Pinpoint the cell where the given text exists, returning its (x, y) midpoint coordinate. 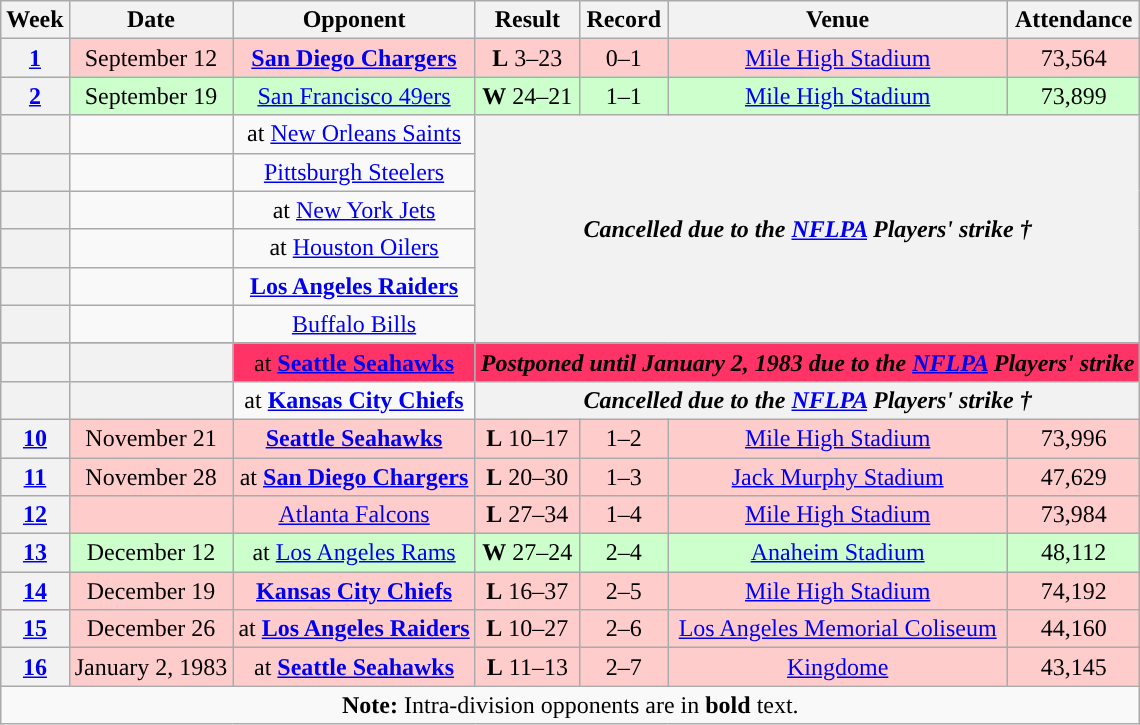
L 11–13 (527, 667)
Kingdome (838, 667)
Venue (838, 20)
Record (623, 20)
L 10–27 (527, 629)
W 24–21 (527, 96)
at San Diego Chargers (354, 477)
73,899 (1074, 96)
Jack Murphy Stadium (838, 477)
Result (527, 20)
L 20–30 (527, 477)
2–6 (623, 629)
13 (35, 553)
15 (35, 629)
September 12 (151, 58)
1–4 (623, 515)
74,192 (1074, 591)
48,112 (1074, 553)
L 27–34 (527, 515)
44,160 (1074, 629)
Los Angeles Raiders (354, 286)
November 28 (151, 477)
73,984 (1074, 515)
16 (35, 667)
Anaheim Stadium (838, 553)
2 (35, 96)
W 27–24 (527, 553)
at Los Angeles Raiders (354, 629)
Seattle Seahawks (354, 438)
1–2 (623, 438)
December 12 (151, 553)
43,145 (1074, 667)
Opponent (354, 20)
San Francisco 49ers (354, 96)
2–7 (623, 667)
14 (35, 591)
Los Angeles Memorial Coliseum (838, 629)
at Los Angeles Rams (354, 553)
at Kansas City Chiefs (354, 400)
December 19 (151, 591)
September 19 (151, 96)
Attendance (1074, 20)
73,564 (1074, 58)
L 3–23 (527, 58)
12 (35, 515)
73,996 (1074, 438)
L 10–17 (527, 438)
Note: Intra-division opponents are in bold text. (570, 705)
December 26 (151, 629)
at New York Jets (354, 210)
1–1 (623, 96)
Buffalo Bills (354, 324)
2–4 (623, 553)
10 (35, 438)
0–1 (623, 58)
Kansas City Chiefs (354, 591)
1 (35, 58)
1–3 (623, 477)
11 (35, 477)
Pittsburgh Steelers (354, 172)
at Houston Oilers (354, 248)
Week (35, 20)
Postponed until January 2, 1983 due to the NFLPA Players' strike (808, 362)
L 16–37 (527, 591)
Atlanta Falcons (354, 515)
January 2, 1983 (151, 667)
San Diego Chargers (354, 58)
Date (151, 20)
at New Orleans Saints (354, 134)
2–5 (623, 591)
47,629 (1074, 477)
November 21 (151, 438)
